Scan for the cell matching the given text and deliver its [X, Y] coordinate at center. 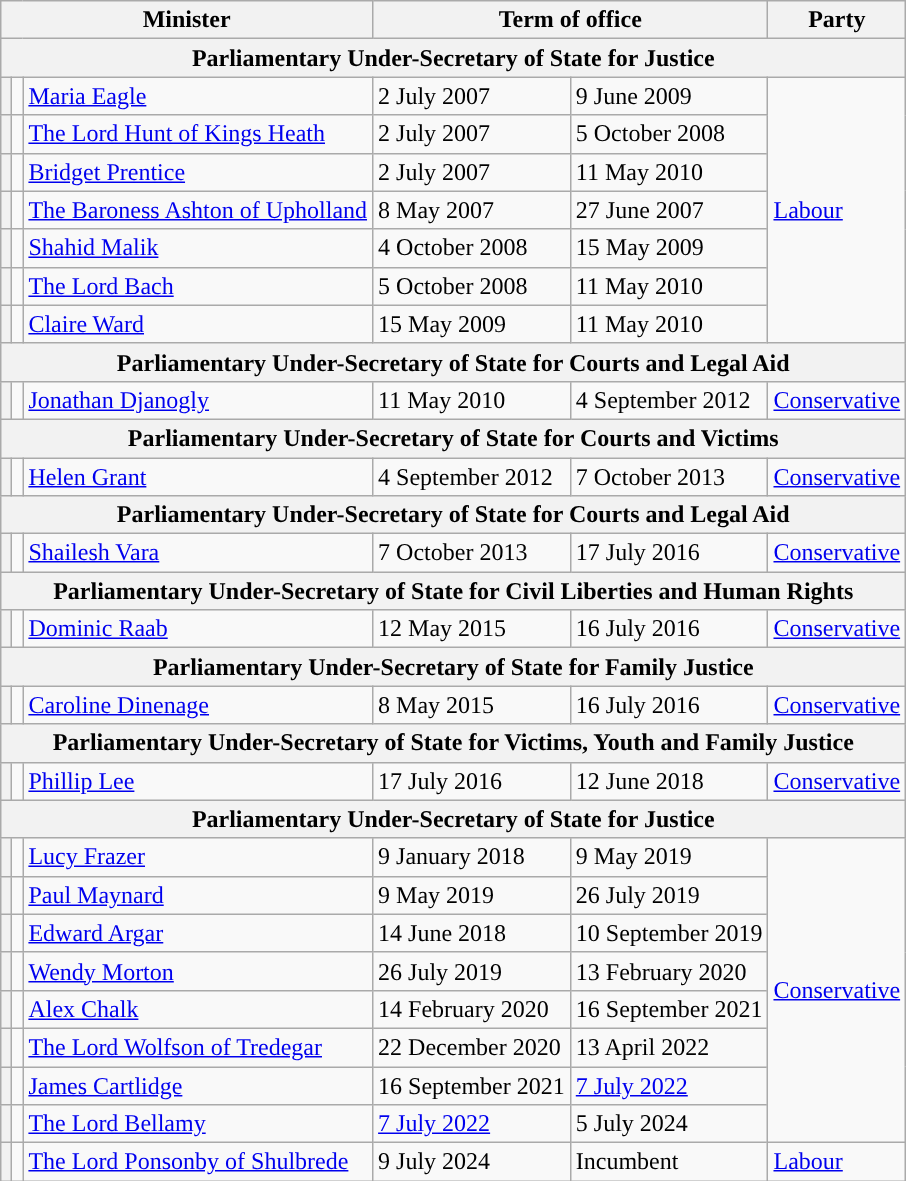
13 April 2022 [669, 1047]
22 December 2020 [472, 1047]
Incumbent [669, 1162]
8 May 2007 [472, 210]
Parliamentary Under-Secretary of State for Victims, Youth and Family Justice [454, 743]
Dominic Raab [198, 629]
Parliamentary Under-Secretary of State for Courts and Victims [454, 438]
Caroline Dinenage [198, 705]
The Lord Wolfson of Tredegar [198, 1047]
Helen Grant [198, 477]
Term of office [570, 20]
Paul Maynard [198, 895]
Bridget Prentice [198, 172]
4 October 2008 [472, 248]
14 June 2018 [472, 933]
Minister [187, 20]
Claire Ward [198, 324]
Lucy Frazer [198, 857]
9 January 2018 [472, 857]
Shailesh Vara [198, 553]
Shahid Malik [198, 248]
12 May 2015 [472, 629]
10 September 2019 [669, 933]
James Cartlidge [198, 1085]
Parliamentary Under-Secretary of State for Family Justice [454, 667]
Maria Eagle [198, 96]
Jonathan Djanogly [198, 400]
Wendy Morton [198, 971]
The Lord Bellamy [198, 1124]
12 June 2018 [669, 781]
The Lord Hunt of Kings Heath [198, 134]
The Baroness Ashton of Upholland [198, 210]
9 June 2009 [669, 96]
Parliamentary Under-Secretary of State for Civil Liberties and Human Rights [454, 591]
Phillip Lee [198, 781]
Edward Argar [198, 933]
9 July 2024 [472, 1162]
8 May 2015 [472, 705]
14 February 2020 [472, 1009]
The Lord Bach [198, 286]
5 July 2024 [669, 1124]
The Lord Ponsonby of Shulbrede [198, 1162]
27 June 2007 [669, 210]
Alex Chalk [198, 1009]
13 February 2020 [669, 971]
Party [837, 20]
